Search for the cell housing the specified text and yield its [x, y] center coordinate. 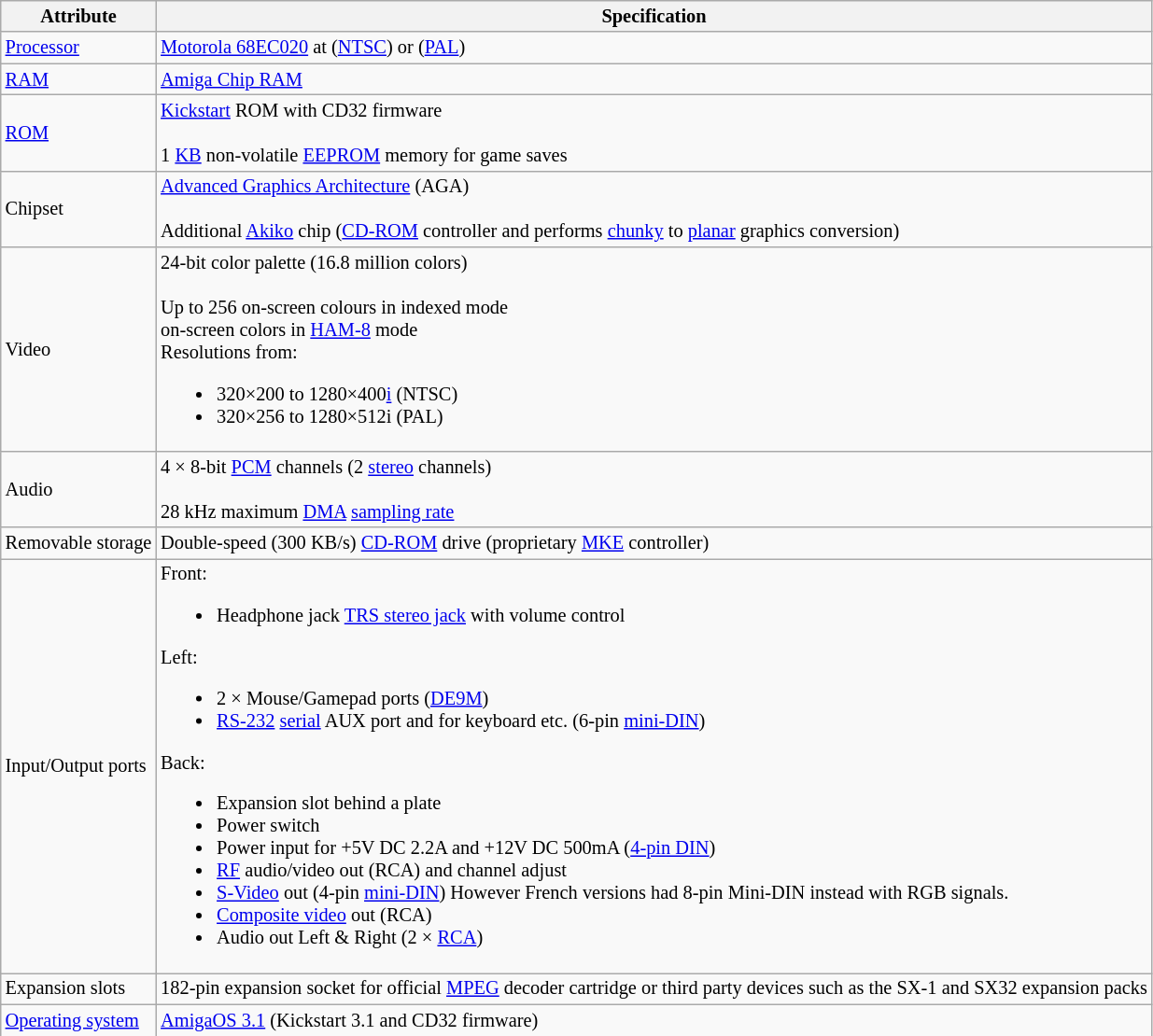
Processor [78, 48]
182-pin expansion socket for official MPEG decoder cartridge or third party devices such as the SX-1 and SX32 expansion packs [654, 988]
Removable storage [78, 543]
Audio [78, 489]
Amiga Chip RAM [654, 79]
Expansion slots [78, 988]
Kickstart ROM with CD32 firmware1 KB non-volatile EEPROM memory for game saves [654, 133]
ROM [78, 133]
Chipset [78, 209]
Double-speed (300 KB/s) CD-ROM drive (proprietary MKE controller) [654, 543]
Input/Output ports [78, 765]
Advanced Graphics Architecture (AGA)Additional Akiko chip (CD-ROM controller and performs chunky to planar graphics conversion) [654, 209]
Attribute [78, 16]
Video [78, 349]
AmigaOS 3.1 (Kickstart 3.1 and CD32 firmware) [654, 1020]
Operating system [78, 1020]
4 × 8-bit PCM channels (2 stereo channels)28 kHz maximum DMA sampling rate [654, 489]
RAM [78, 79]
Specification [654, 16]
Motorola 68EC020 at (NTSC) or (PAL) [654, 48]
